From the cell containing the given text, extract its center point as [x, y] coordinate. 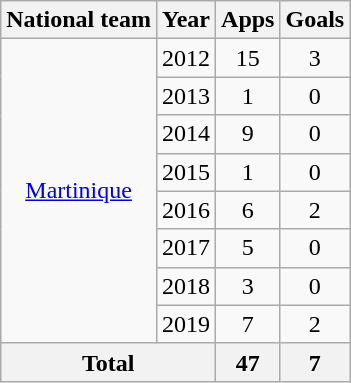
2017 [186, 248]
National team [79, 20]
2012 [186, 58]
2016 [186, 210]
15 [248, 58]
6 [248, 210]
Martinique [79, 191]
Apps [248, 20]
9 [248, 134]
Year [186, 20]
47 [248, 362]
2015 [186, 172]
Total [108, 362]
5 [248, 248]
Goals [315, 20]
2018 [186, 286]
2014 [186, 134]
2019 [186, 324]
2013 [186, 96]
